For the text-containing cell, return its midpoint in [x, y] coordinate format. 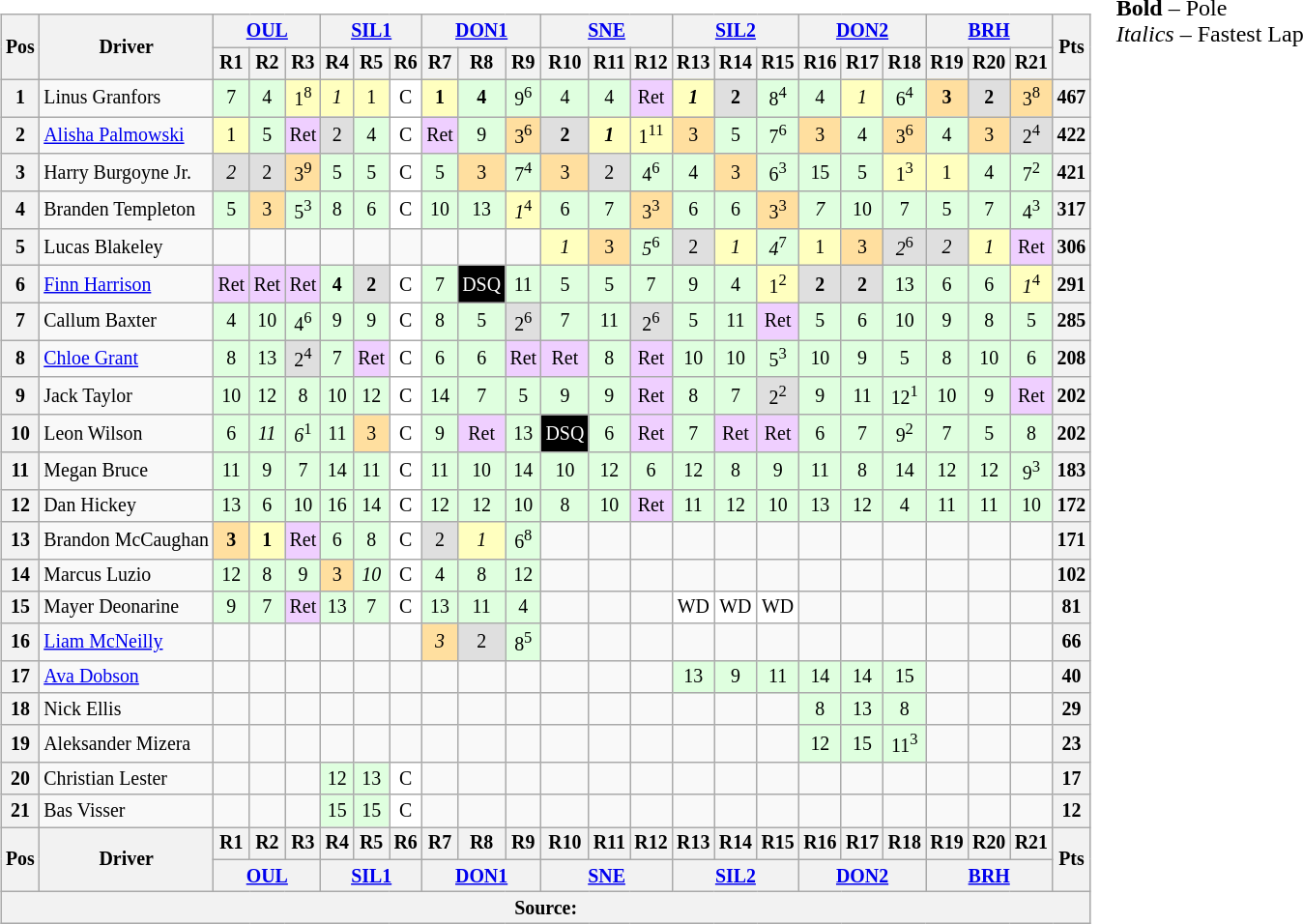
467 [1071, 99]
47 [778, 247]
22 [778, 396]
Callum Baxter [127, 321]
39 [304, 172]
29 [1071, 709]
Nick Ellis [127, 709]
102 [1071, 574]
56 [651, 247]
Branden Templeton [127, 211]
291 [1071, 284]
171 [1071, 541]
Marcus Luzio [127, 574]
85 [524, 642]
306 [1071, 247]
285 [1071, 321]
63 [778, 172]
Megan Bruce [127, 472]
Harry Burgoyne Jr. [127, 172]
121 [905, 396]
111 [651, 135]
Alisha Palmowski [127, 135]
Finn Harrison [127, 284]
74 [524, 172]
68 [524, 541]
38 [1031, 99]
40 [1071, 677]
92 [905, 433]
20 [19, 779]
Jack Taylor [127, 396]
Dan Hickey [127, 505]
66 [1071, 642]
172 [1071, 505]
Liam McNeilly [127, 642]
96 [524, 99]
Bas Visser [127, 810]
Brandon McCaughan [127, 541]
Linus Granfors [127, 99]
Ava Dobson [127, 677]
93 [1031, 472]
113 [905, 744]
72 [1031, 172]
421 [1071, 172]
Lucas Blakeley [127, 247]
61 [304, 433]
43 [1031, 211]
64 [905, 99]
Aleksander Mizera [127, 744]
Leon Wilson [127, 433]
422 [1071, 135]
84 [778, 99]
183 [1071, 472]
23 [1071, 744]
76 [778, 135]
Christian Lester [127, 779]
21 [19, 810]
Chloe Grant [127, 360]
81 [1071, 607]
Mayer Deonarine [127, 607]
317 [1071, 211]
208 [1071, 360]
Source: [545, 909]
19 [19, 744]
